From the cell containing the given text, extract its center point as [x, y] coordinate. 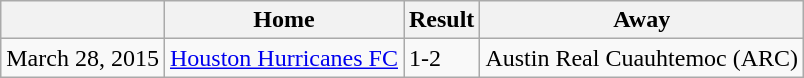
1-2 [442, 58]
Home [284, 20]
Away [642, 20]
March 28, 2015 [83, 58]
Houston Hurricanes FC [284, 58]
Result [442, 20]
Austin Real Cuauhtemoc (ARC) [642, 58]
